Determine the (X, Y) coordinate at the center of the cell enclosing the given text.  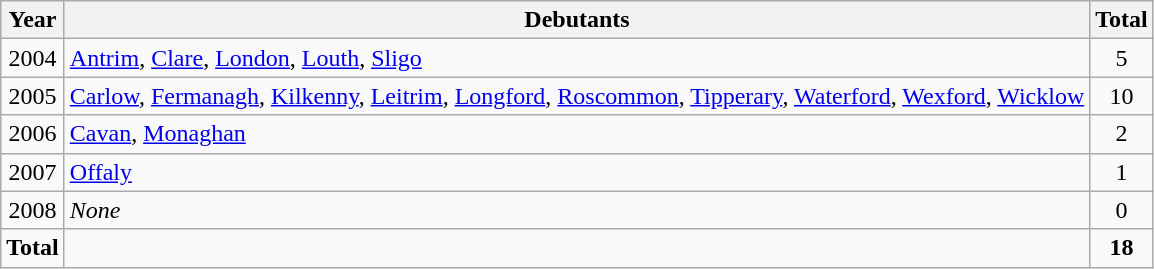
Cavan, Monaghan (576, 134)
Antrim, Clare, London, Louth, Sligo (576, 58)
10 (1122, 96)
0 (1122, 210)
2007 (33, 172)
Year (33, 20)
2008 (33, 210)
2004 (33, 58)
2005 (33, 96)
2006 (33, 134)
18 (1122, 248)
2 (1122, 134)
Carlow, Fermanagh, Kilkenny, Leitrim, Longford, Roscommon, Tipperary, Waterford, Wexford, Wicklow (576, 96)
Debutants (576, 20)
None (576, 210)
1 (1122, 172)
5 (1122, 58)
Offaly (576, 172)
